Determine the (x, y) coordinate at the center of the cell enclosing the given text.  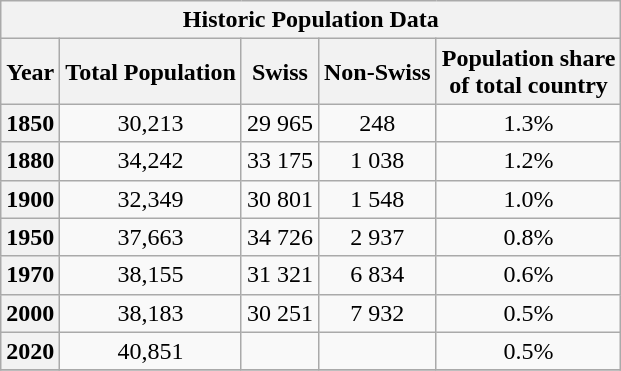
34,242 (151, 161)
1.2% (528, 161)
7 932 (377, 313)
0.6% (528, 275)
32,349 (151, 199)
1.3% (528, 123)
1970 (30, 275)
1950 (30, 237)
30 251 (280, 313)
1.0% (528, 199)
Year (30, 72)
1850 (30, 123)
Total Population (151, 72)
30,213 (151, 123)
29 965 (280, 123)
Swiss (280, 72)
34 726 (280, 237)
38,155 (151, 275)
1880 (30, 161)
Historic Population Data (311, 20)
1900 (30, 199)
2000 (30, 313)
31 321 (280, 275)
40,851 (151, 351)
30 801 (280, 199)
Population share of total country (528, 72)
248 (377, 123)
1 548 (377, 199)
6 834 (377, 275)
Non-Swiss (377, 72)
33 175 (280, 161)
37,663 (151, 237)
2 937 (377, 237)
2020 (30, 351)
38,183 (151, 313)
0.8% (528, 237)
1 038 (377, 161)
